For the text-containing cell, return its midpoint in (x, y) coordinate format. 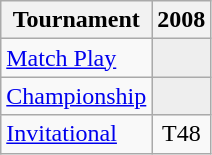
T48 (182, 134)
Tournament (76, 20)
2008 (182, 20)
Invitational (76, 134)
Match Play (76, 58)
Championship (76, 96)
